Pinpoint the cell where the given text exists, returning its [x, y] midpoint coordinate. 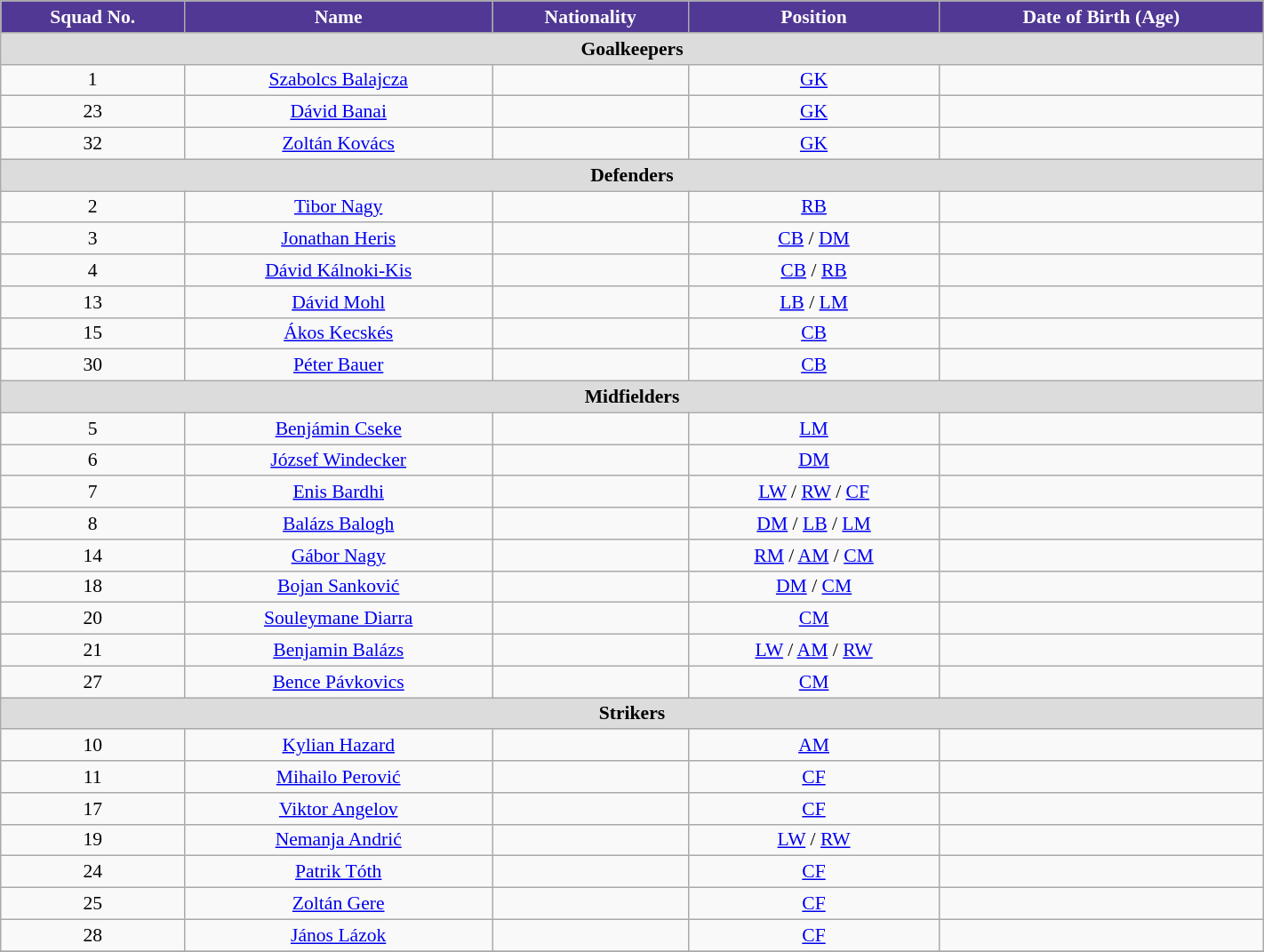
LW / RW [814, 840]
Strikers [632, 714]
LW / AM / RW [814, 651]
Balázs Balogh [339, 524]
Souleymane Diarra [339, 619]
21 [92, 651]
Nemanja Andrić [339, 840]
Szabolcs Balajcza [339, 80]
4 [92, 270]
Bence Pávkovics [339, 682]
Dávid Mohl [339, 302]
Midfielders [632, 397]
Viktor Angelov [339, 809]
3 [92, 239]
Bojan Sanković [339, 587]
Position [814, 17]
Patrik Tóth [339, 872]
24 [92, 872]
RM / AM / CM [814, 556]
Mihailo Perović [339, 777]
LB / LM [814, 302]
19 [92, 840]
CB / RB [814, 270]
18 [92, 587]
20 [92, 619]
Squad No. [92, 17]
6 [92, 460]
11 [92, 777]
8 [92, 524]
Name [339, 17]
Date of Birth (Age) [1102, 17]
Tibor Nagy [339, 207]
Gábor Nagy [339, 556]
17 [92, 809]
10 [92, 746]
DM / LB / LM [814, 524]
Enis Bardhi [339, 492]
RB [814, 207]
15 [92, 333]
LM [814, 428]
13 [92, 302]
5 [92, 428]
CB / DM [814, 239]
János Lázok [339, 935]
2 [92, 207]
Dávid Kálnoki-Kis [339, 270]
Defenders [632, 175]
28 [92, 935]
DM / CM [814, 587]
Benjamin Balázs [339, 651]
Zoltán Gere [339, 904]
Benjámin Cseke [339, 428]
AM [814, 746]
Goalkeepers [632, 49]
32 [92, 144]
Zoltán Kovács [339, 144]
Nationality [590, 17]
23 [92, 112]
Ákos Kecskés [339, 333]
14 [92, 556]
Péter Bauer [339, 365]
25 [92, 904]
Dávid Banai [339, 112]
30 [92, 365]
DM [814, 460]
27 [92, 682]
LW / RW / CF [814, 492]
7 [92, 492]
1 [92, 80]
Kylian Hazard [339, 746]
József Windecker [339, 460]
Jonathan Heris [339, 239]
